Locate the cell with the specified text and output its (X, Y) center coordinate. 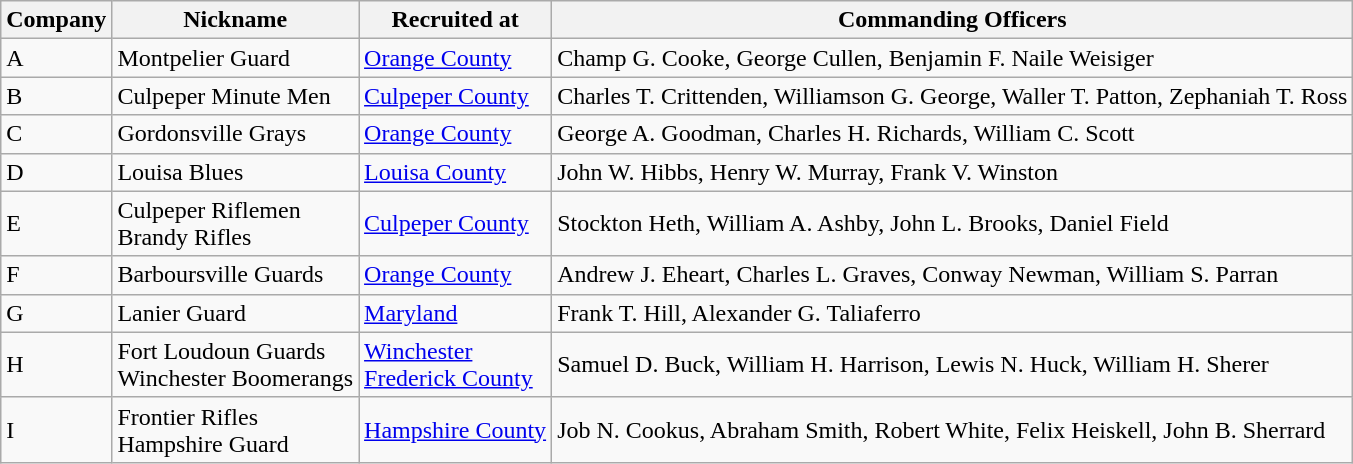
G (56, 313)
Hampshire County (456, 430)
Champ G. Cooke, George Cullen, Benjamin F. Naile Weisiger (952, 58)
Nickname (236, 20)
Job N. Cookus, Abraham Smith, Robert White, Felix Heiskell, John B. Sherrard (952, 430)
George A. Goodman, Charles H. Richards, William C. Scott (952, 134)
Frank T. Hill, Alexander G. Taliaferro (952, 313)
Gordonsville Grays (236, 134)
F (56, 275)
Commanding Officers (952, 20)
Charles T. Crittenden, Williamson G. George, Waller T. Patton, Zephaniah T. Ross (952, 96)
D (56, 172)
Andrew J. Eheart, Charles L. Graves, Conway Newman, William S. Parran (952, 275)
Samuel D. Buck, William H. Harrison, Lewis N. Huck, William H. Sherer (952, 364)
Recruited at (456, 20)
John W. Hibbs, Henry W. Murray, Frank V. Winston (952, 172)
Fort Loudoun GuardsWinchester Boomerangs (236, 364)
H (56, 364)
E (56, 224)
Company (56, 20)
A (56, 58)
WinchesterFrederick County (456, 364)
B (56, 96)
Lanier Guard (236, 313)
Montpelier Guard (236, 58)
Barboursville Guards (236, 275)
Frontier RiflesHampshire Guard (236, 430)
Culpeper RiflemenBrandy Rifles (236, 224)
I (56, 430)
Louisa Blues (236, 172)
Louisa County (456, 172)
Culpeper Minute Men (236, 96)
Stockton Heth, William A. Ashby, John L. Brooks, Daniel Field (952, 224)
Maryland (456, 313)
C (56, 134)
